Scan for the cell matching the given text and deliver its [x, y] coordinate at center. 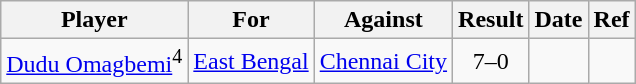
Against [383, 20]
East Bengal [251, 62]
For [251, 20]
Chennai City [383, 62]
Date [558, 20]
Dudu Omagbemi4 [94, 62]
Player [94, 20]
7–0 [491, 62]
Ref [612, 20]
Result [491, 20]
